Return [X, Y] of the center of cell containing provided text 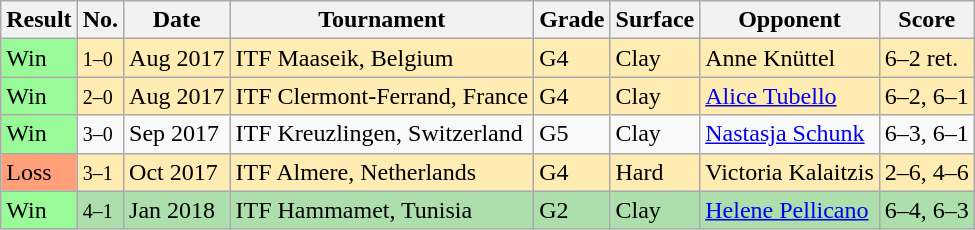
3–0 [100, 134]
ITF Kreuzlingen, Switzerland [382, 134]
6–2, 6–1 [926, 96]
ITF Hammamet, Tunisia [382, 210]
G2 [572, 210]
2–0 [100, 96]
Surface [655, 20]
Score [926, 20]
Nastasja Schunk [790, 134]
ITF Maaseik, Belgium [382, 58]
Opponent [790, 20]
G5 [572, 134]
Result [39, 20]
Loss [39, 172]
4–1 [100, 210]
Alice Tubello [790, 96]
Hard [655, 172]
Jan 2018 [177, 210]
Oct 2017 [177, 172]
No. [100, 20]
Sep 2017 [177, 134]
6–2 ret. [926, 58]
2–6, 4–6 [926, 172]
Tournament [382, 20]
6–4, 6–3 [926, 210]
6–3, 6–1 [926, 134]
ITF Almere, Netherlands [382, 172]
ITF Clermont-Ferrand, France [382, 96]
Helene Pellicano [790, 210]
1–0 [100, 58]
Grade [572, 20]
Anne Knüttel [790, 58]
Date [177, 20]
Victoria Kalaitzis [790, 172]
3–1 [100, 172]
